Find where the given text appears and provide that cell's center as (X, Y) coordinate. 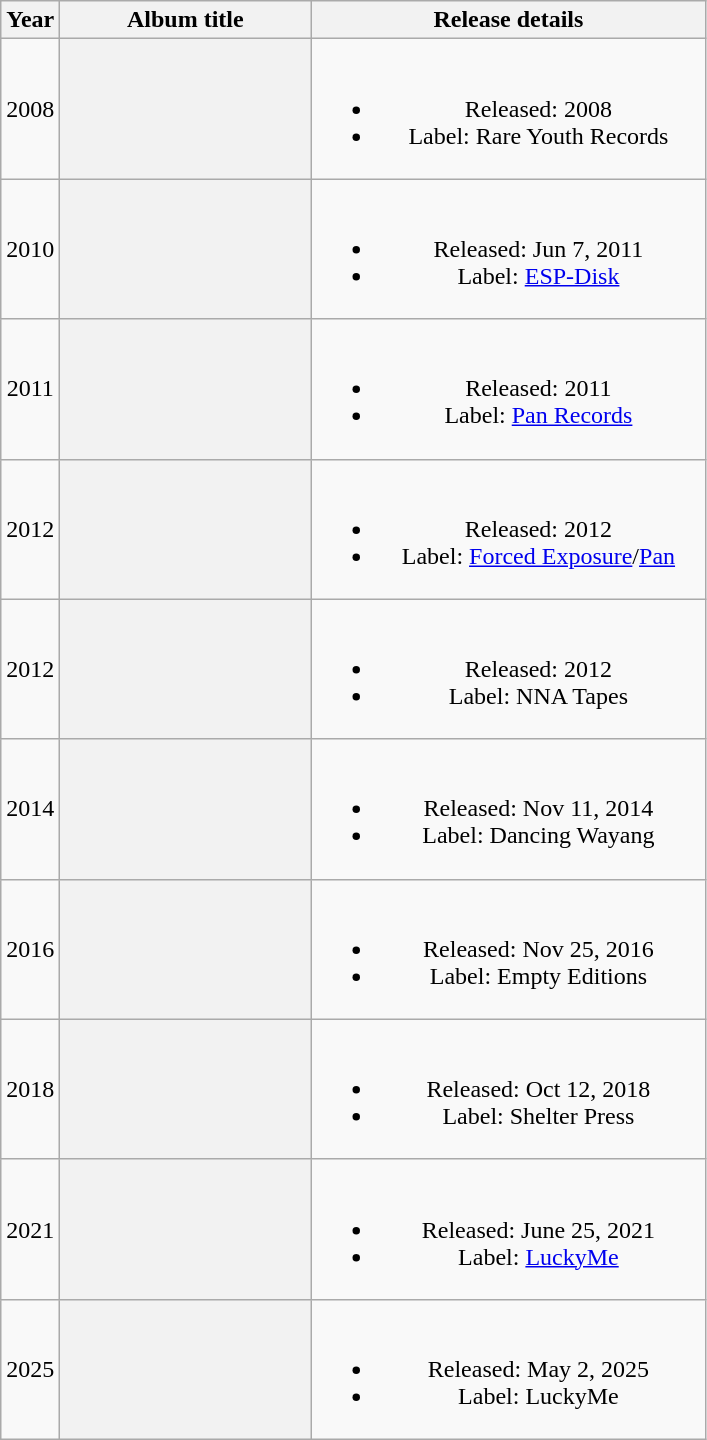
Released: May 2, 2025Label: LuckyMe (508, 1369)
Released: 2012Label: Forced Exposure/Pan (508, 529)
Album title (186, 20)
2025 (30, 1369)
2018 (30, 1089)
Released: Oct 12, 2018Label: Shelter Press (508, 1089)
2008 (30, 109)
Released: 2012Label: NNA Tapes (508, 669)
Released: 2008Label: Rare Youth Records (508, 109)
Released: June 25, 2021Label: LuckyMe (508, 1229)
2021 (30, 1229)
2010 (30, 249)
2016 (30, 949)
Release details (508, 20)
Released: Jun 7, 2011Label: ESP-Disk (508, 249)
Released: Nov 25, 2016Label: Empty Editions (508, 949)
Released: Nov 11, 2014Label: Dancing Wayang (508, 809)
Released: 2011Label: Pan Records (508, 389)
2011 (30, 389)
Year (30, 20)
2014 (30, 809)
